Return [X, Y] of the center of cell containing provided text 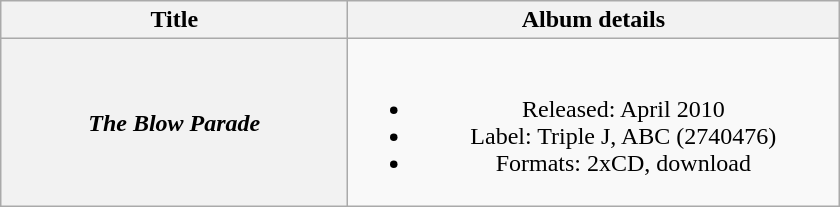
Album details [594, 20]
The Blow Parade [174, 122]
Released: April 2010Label: Triple J, ABC (2740476)Formats: 2xCD, download [594, 122]
Title [174, 20]
